Capture the cell that displays the provided text and extract its [X, Y] central coordinate. 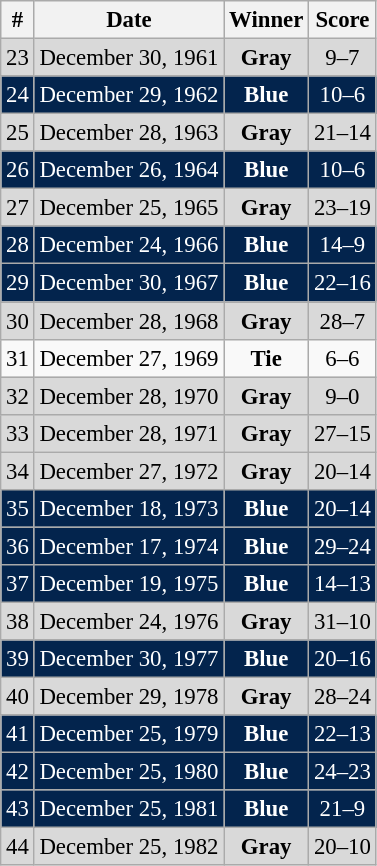
14–13 [343, 584]
December 25, 1982 [129, 847]
33 [18, 433]
December 28, 1968 [129, 321]
42 [18, 772]
Score [343, 20]
20–16 [343, 659]
25 [18, 133]
30 [18, 321]
27 [18, 208]
28–24 [343, 697]
9–0 [343, 396]
28 [18, 245]
December 25, 1980 [129, 772]
Date [129, 20]
23–19 [343, 208]
29 [18, 283]
6–6 [343, 358]
December 30, 1977 [129, 659]
37 [18, 584]
21–9 [343, 809]
14–9 [343, 245]
35 [18, 509]
27–15 [343, 433]
Winner [266, 20]
32 [18, 396]
43 [18, 809]
December 18, 1973 [129, 509]
40 [18, 697]
December 24, 1976 [129, 621]
20–10 [343, 847]
34 [18, 471]
December 27, 1972 [129, 471]
December 28, 1970 [129, 396]
29–24 [343, 546]
# [18, 20]
Tie [266, 358]
23 [18, 58]
28–7 [343, 321]
December 29, 1962 [129, 95]
41 [18, 734]
December 17, 1974 [129, 546]
31–10 [343, 621]
December 28, 1971 [129, 433]
December 30, 1961 [129, 58]
38 [18, 621]
December 19, 1975 [129, 584]
22–16 [343, 283]
21–14 [343, 133]
31 [18, 358]
December 30, 1967 [129, 283]
December 29, 1978 [129, 697]
December 25, 1965 [129, 208]
9–7 [343, 58]
26 [18, 170]
24–23 [343, 772]
22–13 [343, 734]
24 [18, 95]
December 25, 1979 [129, 734]
December 28, 1963 [129, 133]
44 [18, 847]
December 25, 1981 [129, 809]
December 27, 1969 [129, 358]
December 24, 1966 [129, 245]
39 [18, 659]
December 26, 1964 [129, 170]
36 [18, 546]
